Output the [X, Y] coordinate of the center of the cell containing the given text.  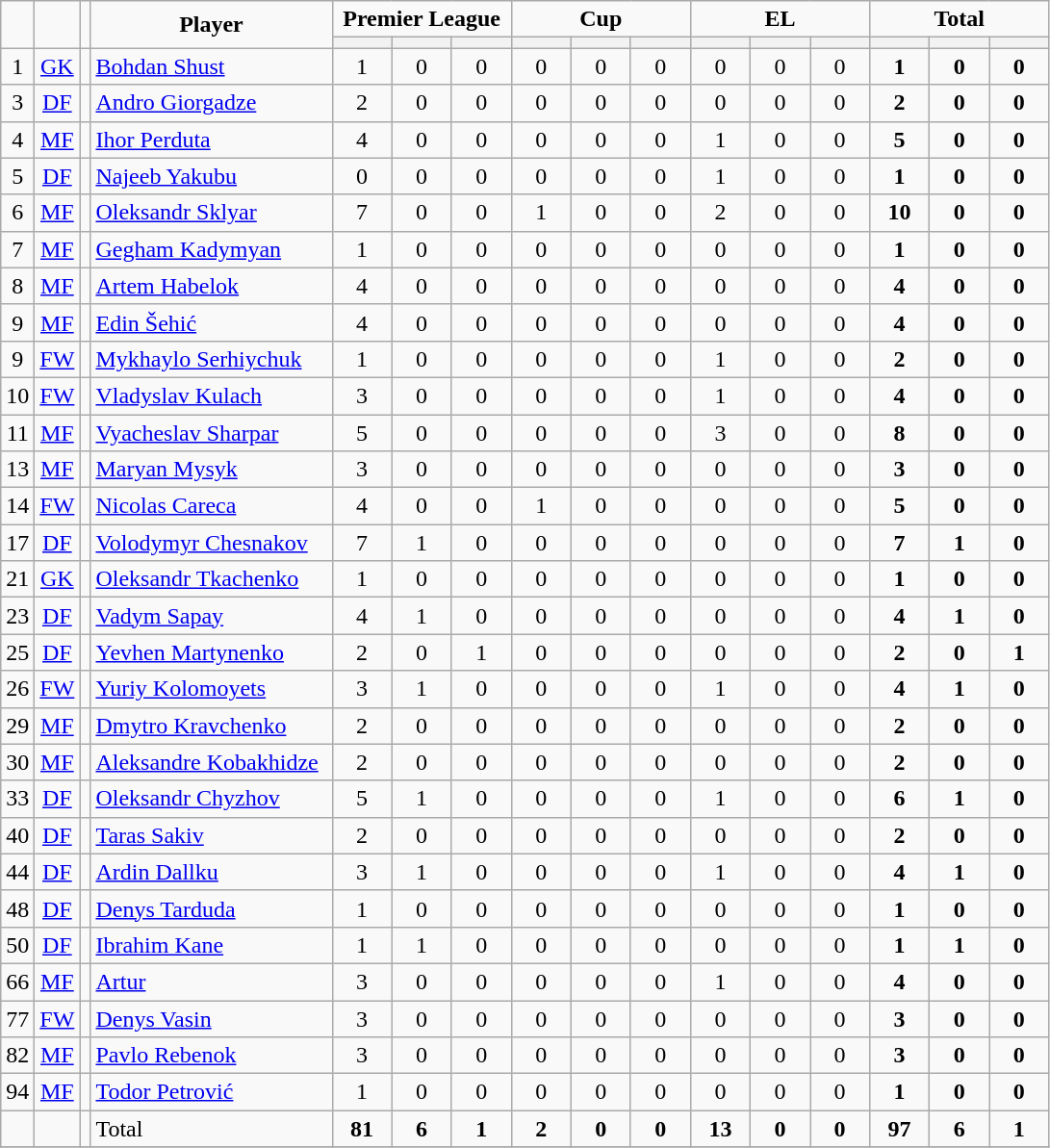
Taras Sakiv [212, 835]
23 [17, 616]
Pavlo Rebenok [212, 1056]
Ibrahim Kane [212, 945]
17 [17, 543]
Premier League [422, 19]
Dmytro Kravchenko [212, 726]
Vladyslav Kulach [212, 395]
21 [17, 579]
Oleksandr Chyzhov [212, 799]
44 [17, 872]
Aleksandre Kobakhidze [212, 762]
30 [17, 762]
77 [17, 1019]
29 [17, 726]
Yuriy Kolomoyets [212, 689]
48 [17, 908]
26 [17, 689]
Ihor Perduta [212, 140]
Vadym Sapay [212, 616]
Vyacheslav Sharpar [212, 432]
Denys Tarduda [212, 908]
Yevhen Martynenko [212, 652]
Najeeb Yakubu [212, 176]
Mykhaylo Serhiychuk [212, 359]
11 [17, 432]
Edin Šehić [212, 322]
25 [17, 652]
50 [17, 945]
66 [17, 982]
81 [362, 1129]
Player [212, 25]
Oleksandr Tkachenko [212, 579]
Gegham Kadymyan [212, 249]
40 [17, 835]
Oleksandr Sklyar [212, 213]
Denys Vasin [212, 1019]
Artem Habelok [212, 286]
Bohdan Shust [212, 66]
Ardin Dallku [212, 872]
EL [780, 19]
14 [17, 506]
94 [17, 1092]
Andro Giorgadze [212, 103]
Cup [601, 19]
Volodymyr Chesnakov [212, 543]
Maryan Mysyk [212, 470]
82 [17, 1056]
Todor Petrović [212, 1092]
Artur [212, 982]
33 [17, 799]
97 [900, 1129]
Nicolas Careca [212, 506]
